Extract the (X, Y) coordinate from the center of the cell holding the provided text.  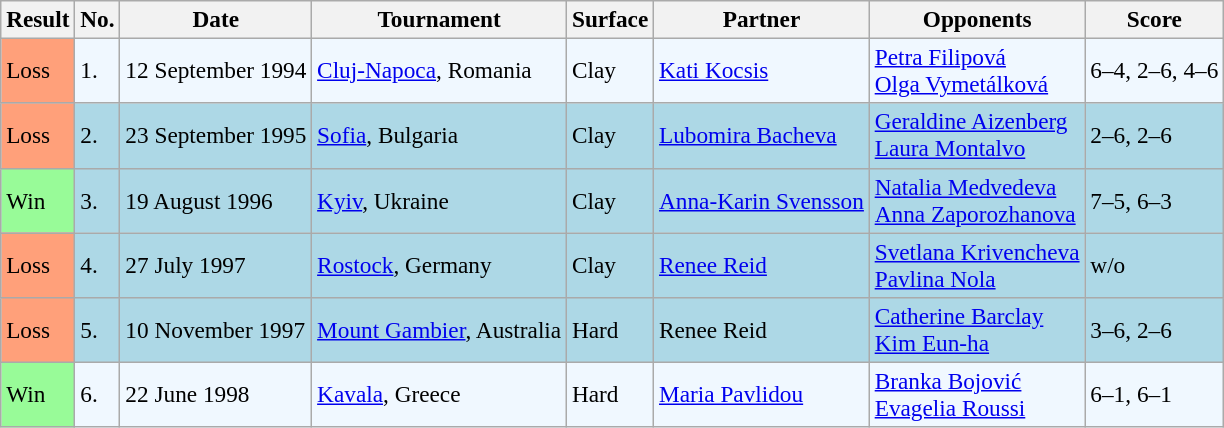
Anna-Karin Svensson (762, 200)
5. (98, 330)
7–5, 6–3 (1154, 200)
Kavala, Greece (440, 394)
Partner (762, 19)
Kati Kocsis (762, 70)
6. (98, 394)
Catherine Barclay Kim Eun-ha (977, 330)
Date (216, 19)
27 July 1997 (216, 264)
3. (98, 200)
2. (98, 136)
Rostock, Germany (440, 264)
Petra Filipová Olga Vymetálková (977, 70)
22 June 1998 (216, 394)
23 September 1995 (216, 136)
4. (98, 264)
Opponents (977, 19)
Tournament (440, 19)
Surface (610, 19)
Cluj-Napoca, Romania (440, 70)
Svetlana Krivencheva Pavlina Nola (977, 264)
Branka Bojović Evagelia Roussi (977, 394)
Natalia Medvedeva Anna Zaporozhanova (977, 200)
Sofia, Bulgaria (440, 136)
Lubomira Bacheva (762, 136)
Mount Gambier, Australia (440, 330)
3–6, 2–6 (1154, 330)
6–4, 2–6, 4–6 (1154, 70)
1. (98, 70)
Maria Pavlidou (762, 394)
2–6, 2–6 (1154, 136)
No. (98, 19)
Result (38, 19)
Geraldine Aizenberg Laura Montalvo (977, 136)
Score (1154, 19)
6–1, 6–1 (1154, 394)
12 September 1994 (216, 70)
Kyiv, Ukraine (440, 200)
19 August 1996 (216, 200)
w/o (1154, 264)
10 November 1997 (216, 330)
